Identify which cell holds the provided text, then report its (x, y) central coordinate. 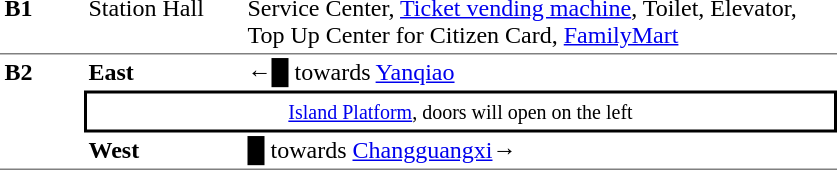
West (164, 151)
B2 (42, 112)
East (164, 72)
←█ towards Yanqiao (540, 72)
Island Platform, doors will open on the left (460, 111)
█ towards Changguangxi→ (540, 151)
